Locate the cell with the specified text and output its [x, y] center coordinate. 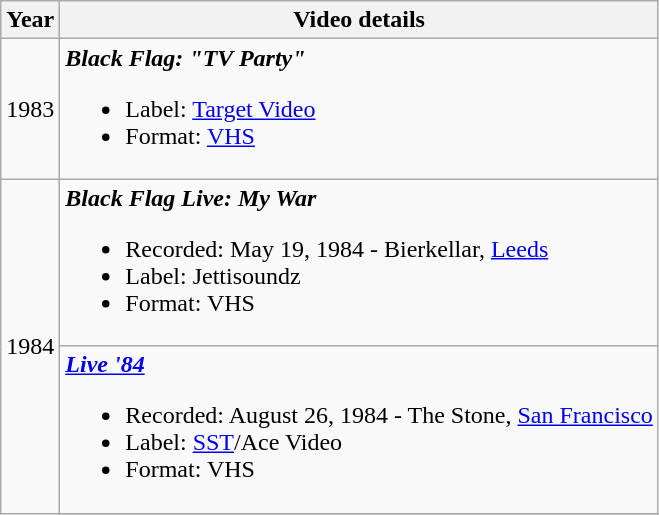
Video details [360, 20]
Live '84Recorded: August 26, 1984 - The Stone, San FranciscoLabel: SST/Ace VideoFormat: VHS [360, 430]
Black Flag Live: My WarRecorded: May 19, 1984 - Bierkellar, LeedsLabel: JettisoundzFormat: VHS [360, 262]
1984 [30, 346]
Black Flag: "TV Party"Label: Target VideoFormat: VHS [360, 109]
1983 [30, 109]
Year [30, 20]
